Scan for the cell matching the given text and deliver its (x, y) coordinate at center. 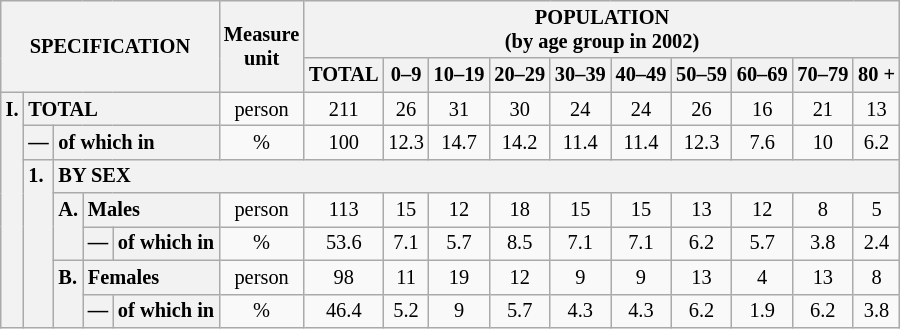
Females (151, 277)
21 (824, 109)
211 (344, 109)
10–19 (460, 75)
18 (520, 210)
50–59 (702, 75)
I. (12, 210)
BY SEX (477, 176)
2.4 (876, 243)
16 (762, 109)
100 (344, 142)
14.2 (520, 142)
7.6 (762, 142)
113 (344, 210)
0–9 (406, 75)
14.7 (460, 142)
53.6 (344, 243)
1. (38, 243)
19 (460, 277)
A. (68, 226)
98 (344, 277)
Males (151, 210)
Measure unit (262, 46)
SPECIFICATION (110, 46)
30–39 (580, 75)
5.2 (406, 311)
1.9 (762, 311)
B. (68, 294)
20–29 (520, 75)
10 (824, 142)
4 (762, 277)
5 (876, 210)
80 + (876, 75)
POPULATION (by age group in 2002) (602, 29)
31 (460, 109)
40–49 (642, 75)
70–79 (824, 75)
46.4 (344, 311)
11 (406, 277)
60–69 (762, 75)
30 (520, 109)
8.5 (520, 243)
